Extract the (x, y) coordinate from the center of the cell holding the provided text.  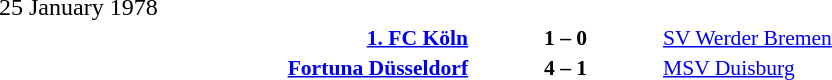
1 – 0 (566, 38)
